Pinpoint the cell where the given text exists, returning its [X, Y] midpoint coordinate. 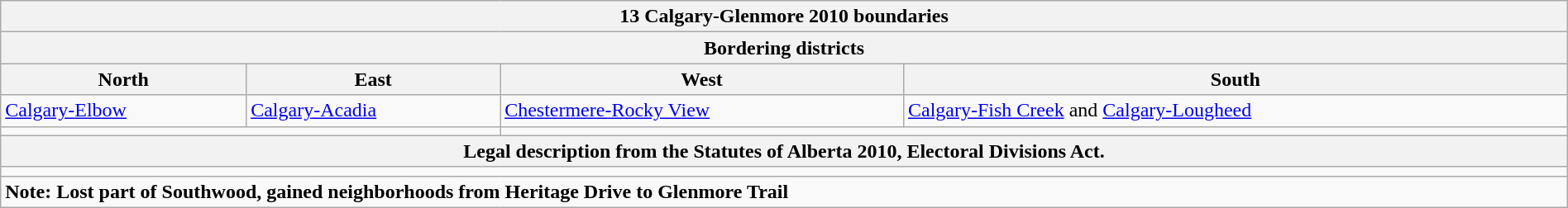
West [702, 79]
Calgary-Acadia [374, 111]
Note: Lost part of Southwood, gained neighborhoods from Heritage Drive to Glenmore Trail [784, 191]
13 Calgary-Glenmore 2010 boundaries [784, 17]
Calgary-Fish Creek and Calgary-Lougheed [1236, 111]
Bordering districts [784, 48]
Legal description from the Statutes of Alberta 2010, Electoral Divisions Act. [784, 151]
Chestermere-Rocky View [702, 111]
South [1236, 79]
North [124, 79]
Calgary-Elbow [124, 111]
East [374, 79]
